Output the (x, y) coordinate of the center of the cell containing the given text.  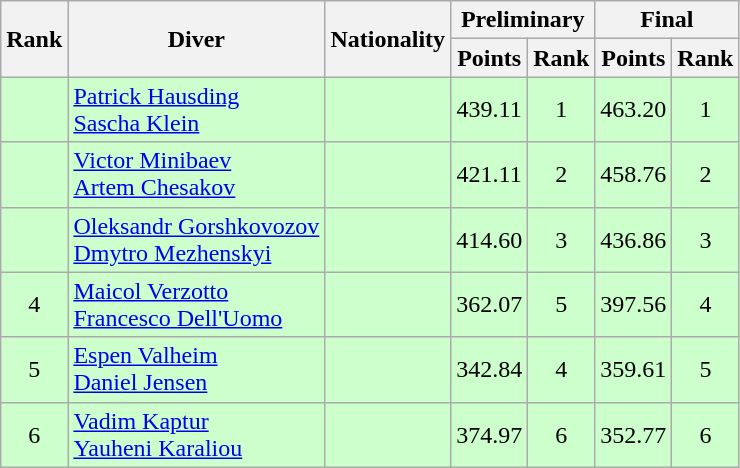
359.61 (634, 370)
397.56 (634, 304)
439.11 (490, 110)
Maicol VerzottoFrancesco Dell'Uomo (196, 304)
Espen ValheimDaniel Jensen (196, 370)
Diver (196, 39)
352.77 (634, 434)
421.11 (490, 174)
Vadim KapturYauheni Karaliou (196, 434)
362.07 (490, 304)
Final (667, 20)
463.20 (634, 110)
458.76 (634, 174)
Nationality (388, 39)
374.97 (490, 434)
Victor MinibaevArtem Chesakov (196, 174)
Patrick HausdingSascha Klein (196, 110)
436.86 (634, 240)
342.84 (490, 370)
414.60 (490, 240)
Oleksandr GorshkovozovDmytro Mezhenskyi (196, 240)
Preliminary (523, 20)
